Find where the given text appears and provide that cell's center as (X, Y) coordinate. 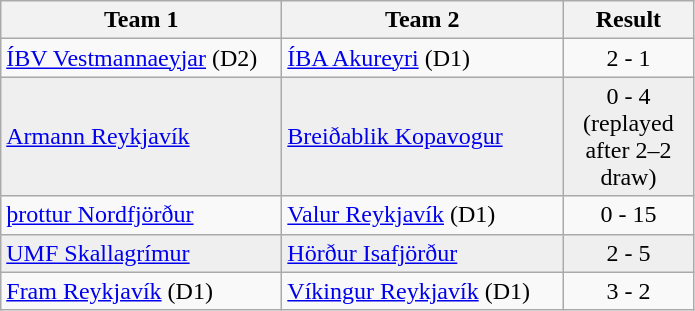
Result (628, 20)
Armann Reykjavík (142, 136)
ÍBV Vestmannaeyjar (D2) (142, 58)
Valur Reykjavík (D1) (422, 215)
UMF Skallagrímur (142, 253)
0 - 15 (628, 215)
2 - 1 (628, 58)
0 - 4 (replayed after 2–2 draw) (628, 136)
ÍBA Akureyri (D1) (422, 58)
Víkingur Reykjavík (D1) (422, 291)
Breiðablik Kopavogur (422, 136)
Team 2 (422, 20)
þrottur Nordfjörður (142, 215)
3 - 2 (628, 291)
Hörður Isafjörður (422, 253)
Fram Reykjavík (D1) (142, 291)
2 - 5 (628, 253)
Team 1 (142, 20)
